Return the (x, y) coordinate for the center point of the cell that contains the specified text.  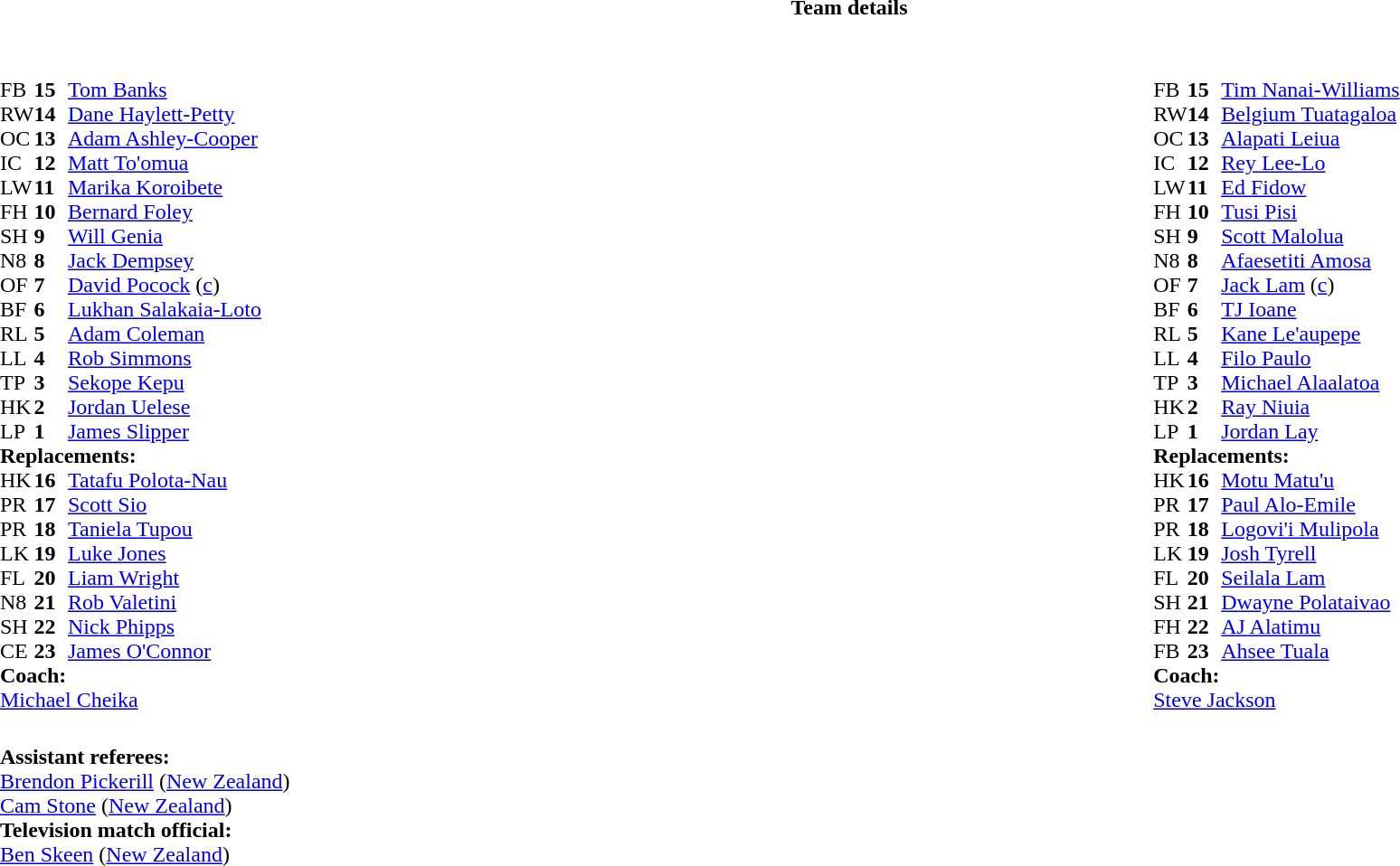
Seilala Lam (1310, 579)
Luke Jones (165, 553)
Scott Malolua (1310, 237)
Rob Simmons (165, 358)
Tom Banks (165, 90)
Michael Alaalatoa (1310, 383)
Filo Paulo (1310, 358)
Steve Jackson (1276, 700)
Rey Lee-Lo (1310, 163)
AJ Alatimu (1310, 627)
Josh Tyrell (1310, 553)
Logovi'i Mulipola (1310, 530)
Jack Dempsey (165, 260)
Dane Haylett-Petty (165, 114)
Ed Fidow (1310, 188)
James O'Connor (165, 651)
Alapati Leiua (1310, 139)
Will Genia (165, 237)
Tim Nanai-Williams (1310, 90)
Jack Lam (c) (1310, 286)
David Pocock (c) (165, 286)
Nick Phipps (165, 627)
Bernard Foley (165, 212)
Tusi Pisi (1310, 212)
Liam Wright (165, 579)
Michael Cheika (130, 700)
Jordan Uelese (165, 407)
Ray Niuia (1310, 407)
Motu Matu'u (1310, 481)
Belgium Tuatagaloa (1310, 114)
Kane Le'aupepe (1310, 334)
Lukhan Salakaia-Loto (165, 309)
TJ Ioane (1310, 309)
Sekope Kepu (165, 383)
Rob Valetini (165, 602)
Paul Alo-Emile (1310, 504)
Dwayne Polataivao (1310, 602)
Afaesetiti Amosa (1310, 260)
Jordan Lay (1310, 432)
Matt To'omua (165, 163)
Scott Sio (165, 504)
Tatafu Polota-Nau (165, 481)
Adam Ashley-Cooper (165, 139)
Marika Koroibete (165, 188)
CE (17, 651)
Adam Coleman (165, 334)
Taniela Tupou (165, 530)
Ahsee Tuala (1310, 651)
James Slipper (165, 432)
